Determine the (x, y) coordinate at the center of the cell enclosing the given text.  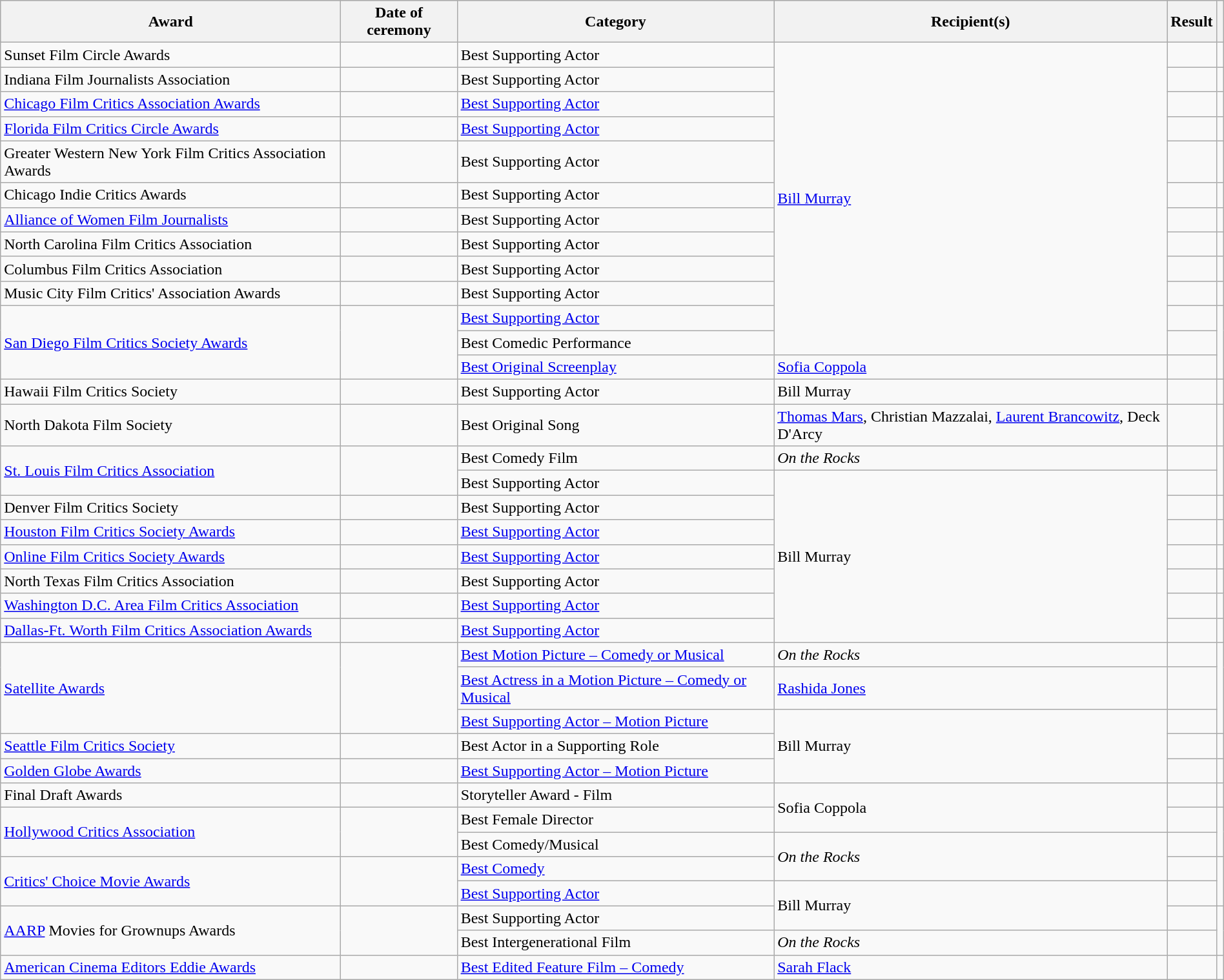
Columbus Film Critics Association (170, 269)
Sarah Flack (971, 967)
North Texas Film Critics Association (170, 581)
Best Motion Picture – Comedy or Musical (616, 655)
St. Louis Film Critics Association (170, 471)
American Cinema Editors Eddie Awards (170, 967)
Dallas-Ft. Worth Film Critics Association Awards (170, 630)
San Diego Film Critics Society Awards (170, 342)
Storyteller Award - Film (616, 795)
Chicago Film Critics Association Awards (170, 104)
Best Female Director (616, 820)
Music City Film Critics' Association Awards (170, 293)
Best Original Screenplay (616, 367)
Greater Western New York Film Critics Association Awards (170, 161)
Indiana Film Journalists Association (170, 79)
Hollywood Critics Association (170, 832)
Best Comedy Film (616, 458)
North Carolina Film Critics Association (170, 244)
Final Draft Awards (170, 795)
Chicago Indie Critics Awards (170, 195)
Denver Film Critics Society (170, 507)
Golden Globe Awards (170, 770)
Sunset Film Circle Awards (170, 55)
Best Comedy (616, 869)
Alliance of Women Film Journalists (170, 219)
North Dakota Film Society (170, 425)
Best Edited Feature Film – Comedy (616, 967)
Best Actress in a Motion Picture – Comedy or Musical (616, 688)
Recipient(s) (971, 22)
Washington D.C. Area Film Critics Association (170, 606)
Best Actor in a Supporting Role (616, 746)
Hawaii Film Critics Society (170, 392)
Date of ceremony (399, 22)
AARP Movies for Grownups Awards (170, 930)
Houston Film Critics Society Awards (170, 532)
Best Intergenerational Film (616, 943)
Result (1192, 22)
Seattle Film Critics Society (170, 746)
Category (616, 22)
Best Original Song (616, 425)
Online Film Critics Society Awards (170, 556)
Florida Film Critics Circle Awards (170, 128)
Award (170, 22)
Best Comedic Performance (616, 343)
Rashida Jones (971, 688)
Satellite Awards (170, 688)
Thomas Mars, Christian Mazzalai, Laurent Brancowitz, Deck D'Arcy (971, 425)
Best Comedy/Musical (616, 844)
Critics' Choice Movie Awards (170, 881)
